Detect which cell encompasses the target text, then output its [x, y] center coordinate. 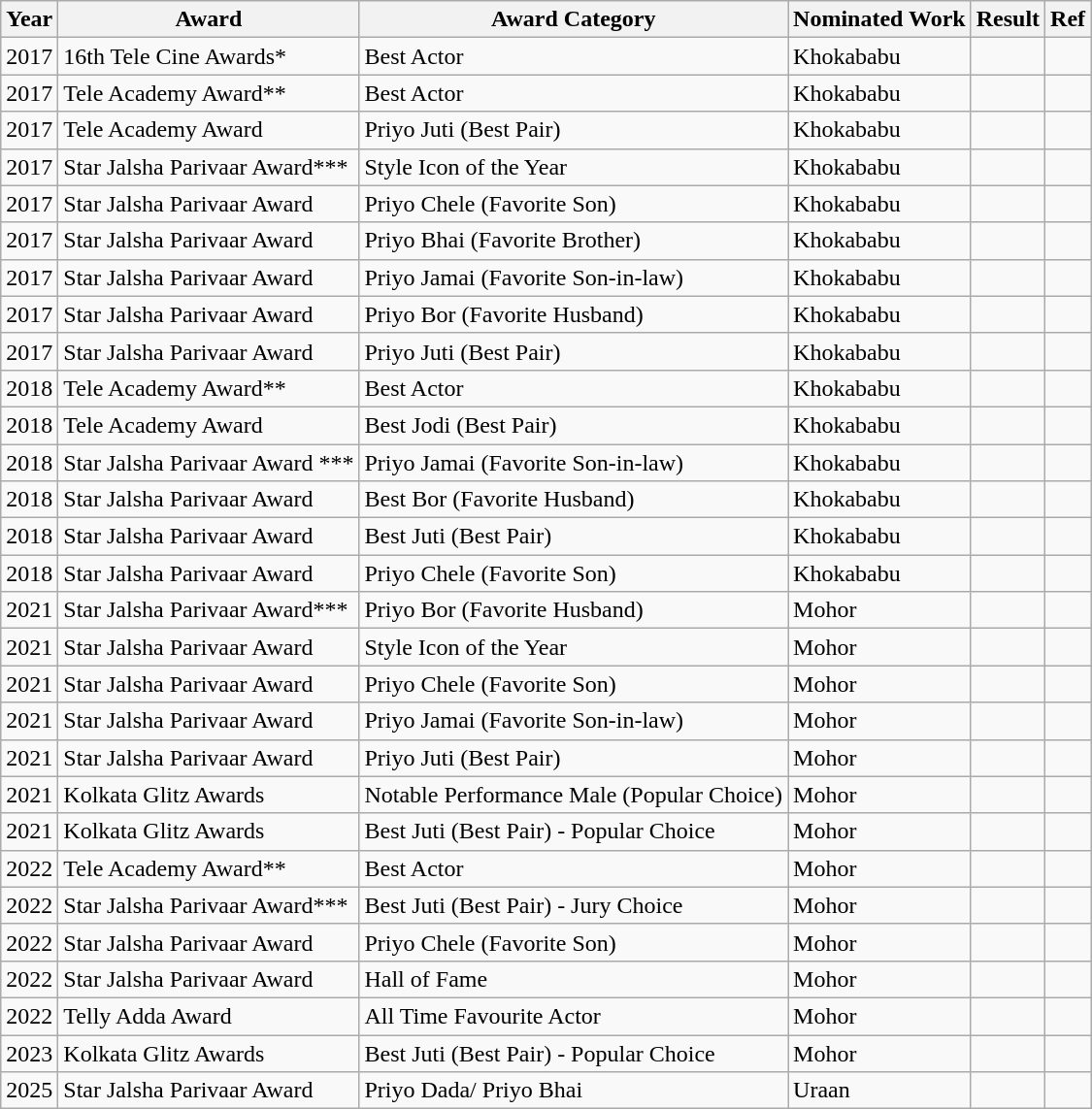
2023 [29, 1053]
2025 [29, 1091]
Priyo Bhai (Favorite Brother) [574, 241]
16th Tele Cine Awards* [209, 56]
Nominated Work [879, 19]
Best Juti (Best Pair) - Jury Choice [574, 905]
Year [29, 19]
Star Jalsha Parivaar Award *** [209, 463]
Award [209, 19]
Priyo Dada/ Priyo Bhai [574, 1091]
Hall of Fame [574, 979]
Telly Adda Award [209, 1016]
Ref [1068, 19]
Notable Performance Male (Popular Choice) [574, 795]
Result [1008, 19]
Best Bor (Favorite Husband) [574, 500]
Uraan [879, 1091]
Best Jodi (Best Pair) [574, 425]
All Time Favourite Actor [574, 1016]
Best Juti (Best Pair) [574, 537]
Award Category [574, 19]
